From the cell containing the given text, extract its center point as [x, y] coordinate. 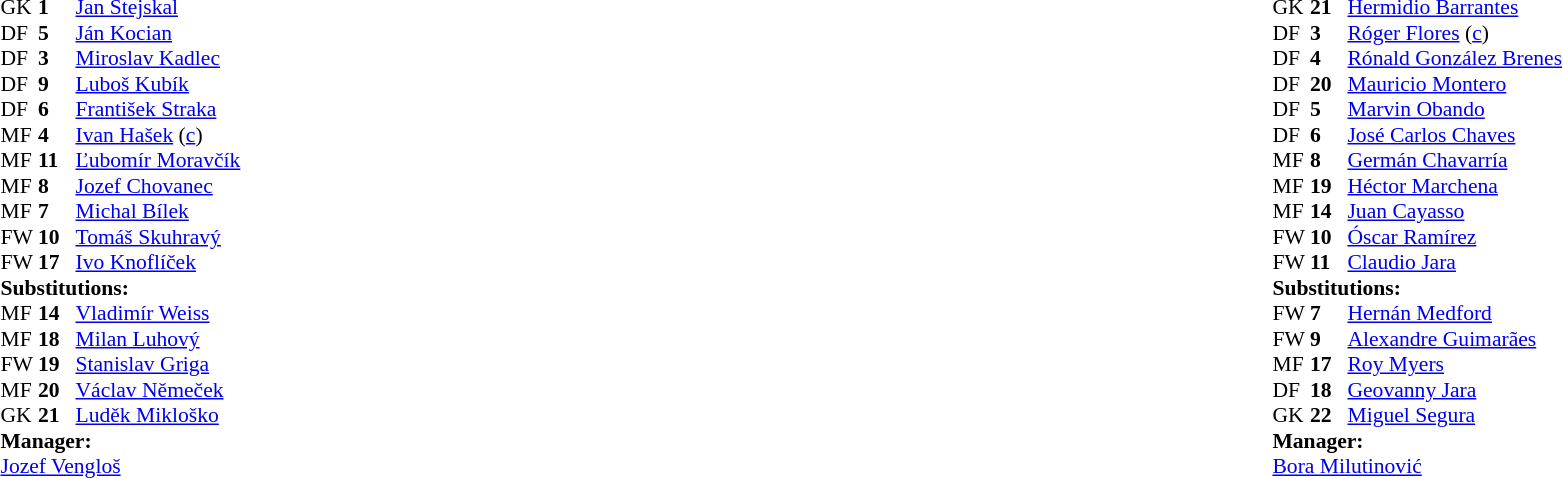
Miroslav Kadlec [158, 59]
Vladimír Weiss [158, 313]
Ľubomír Moravčík [158, 161]
Róger Flores (c) [1454, 33]
Luboš Kubík [158, 84]
21 [57, 415]
Michal Bílek [158, 211]
22 [1329, 415]
Luděk Mikloško [158, 415]
František Straka [158, 109]
Jozef Chovanec [158, 186]
Ivan Hašek (c) [158, 135]
Héctor Marchena [1454, 186]
Ivo Knoflíček [158, 263]
Milan Luhový [158, 339]
Alexandre Guimarães [1454, 339]
Tomáš Skuhravý [158, 237]
Claudio Jara [1454, 263]
Stanislav Griga [158, 365]
Roy Myers [1454, 365]
Germán Chavarría [1454, 161]
Rónald González Brenes [1454, 59]
Geovanny Jara [1454, 390]
Mauricio Montero [1454, 84]
Václav Němeček [158, 390]
Hernán Medford [1454, 313]
Óscar Ramírez [1454, 237]
Ján Kocian [158, 33]
Juan Cayasso [1454, 211]
José Carlos Chaves [1454, 135]
Marvin Obando [1454, 109]
Miguel Segura [1454, 415]
